From the cell containing the given text, extract its center point as (x, y) coordinate. 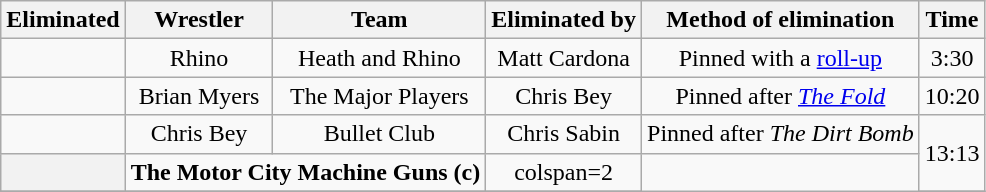
Rhino (199, 58)
Method of elimination (781, 20)
The Major Players (380, 96)
colspan=2 (564, 172)
Wrestler (199, 20)
Chris Sabin (564, 134)
Brian Myers (199, 96)
Time (952, 20)
Team (380, 20)
10:20 (952, 96)
Heath and Rhino (380, 58)
3:30 (952, 58)
Pinned with a roll-up (781, 58)
Matt Cardona (564, 58)
Bullet Club (380, 134)
Pinned after The Dirt Bomb (781, 134)
The Motor City Machine Guns (c) (306, 172)
13:13 (952, 153)
Eliminated by (564, 20)
Pinned after The Fold (781, 96)
Eliminated (63, 20)
